Capture the cell that displays the provided text and extract its [X, Y] central coordinate. 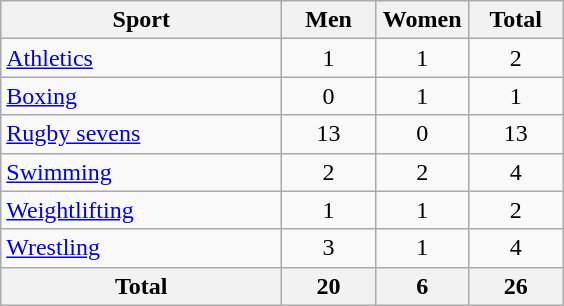
Men [329, 20]
Weightlifting [142, 210]
Boxing [142, 96]
26 [516, 286]
Rugby sevens [142, 134]
3 [329, 248]
Swimming [142, 172]
Sport [142, 20]
20 [329, 286]
Athletics [142, 58]
Women [422, 20]
Wrestling [142, 248]
6 [422, 286]
